Locate the cell with the specified text and output its (X, Y) center coordinate. 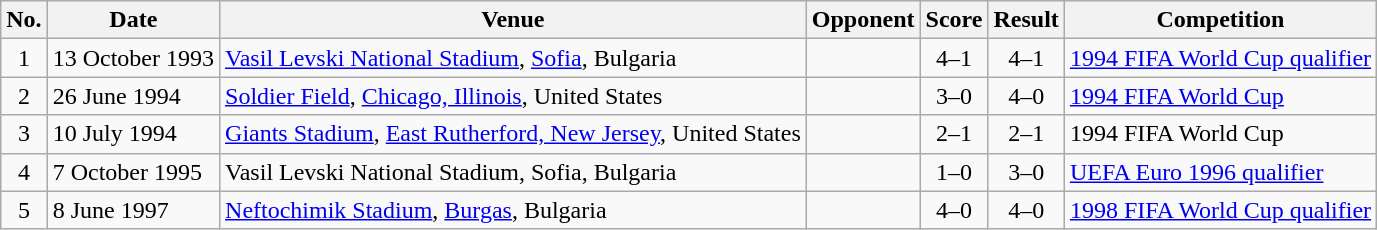
Giants Stadium, East Rutherford, New Jersey, United States (514, 134)
Competition (1220, 20)
1–0 (954, 172)
Opponent (863, 20)
1998 FIFA World Cup qualifier (1220, 210)
No. (24, 20)
Result (1026, 20)
1 (24, 58)
UEFA Euro 1996 qualifier (1220, 172)
7 October 1995 (133, 172)
5 (24, 210)
4 (24, 172)
1994 FIFA World Cup qualifier (1220, 58)
10 July 1994 (133, 134)
Neftochimik Stadium, Burgas, Bulgaria (514, 210)
Soldier Field, Chicago, Illinois, United States (514, 96)
2 (24, 96)
Date (133, 20)
26 June 1994 (133, 96)
Venue (514, 20)
Score (954, 20)
13 October 1993 (133, 58)
8 June 1997 (133, 210)
3 (24, 134)
